Pinpoint the cell where the given text exists, returning its (X, Y) midpoint coordinate. 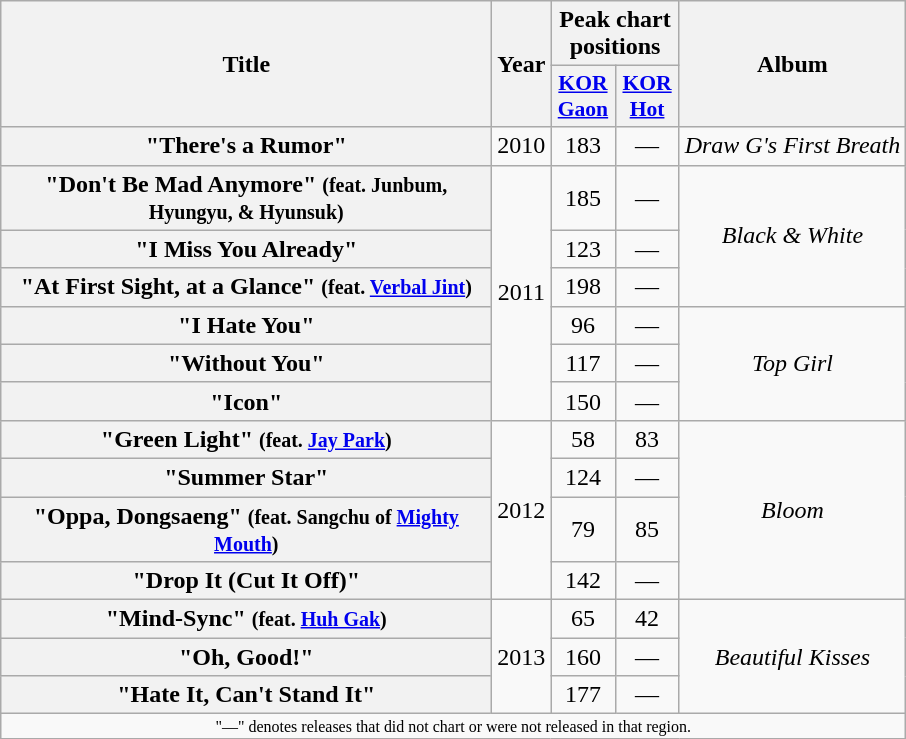
Black & White (792, 236)
198 (583, 287)
Top Girl (792, 363)
"Oppa, Dongsaeng" (feat. Sangchu of Mighty Mouth) (246, 528)
177 (583, 695)
123 (583, 249)
Title (246, 64)
"I Miss You Already" (246, 249)
2010 (522, 146)
150 (583, 401)
"Hate It, Can't Stand It" (246, 695)
KORHot (647, 96)
Beautiful Kisses (792, 657)
KORGaon (583, 96)
2012 (522, 510)
Album (792, 64)
83 (647, 439)
"Without You" (246, 363)
"—" denotes releases that did not chart or were not released in that region. (454, 726)
79 (583, 528)
"I Hate You" (246, 325)
42 (647, 619)
Bloom (792, 510)
2011 (522, 292)
65 (583, 619)
142 (583, 581)
183 (583, 146)
96 (583, 325)
Year (522, 64)
124 (583, 477)
185 (583, 198)
"Don't Be Mad Anymore" (feat. Junbum, Hyungyu, & Hyunsuk) (246, 198)
"Mind-Sync" (feat. Huh Gak) (246, 619)
"Icon" (246, 401)
"Drop It (Cut It Off)" (246, 581)
Peak chart positions (615, 34)
"Summer Star" (246, 477)
85 (647, 528)
160 (583, 657)
58 (583, 439)
"At First Sight, at a Glance" (feat. Verbal Jint) (246, 287)
117 (583, 363)
Draw G's First Breath (792, 146)
"Green Light" (feat. Jay Park) (246, 439)
"There's a Rumor" (246, 146)
2013 (522, 657)
"Oh, Good!" (246, 657)
